Capture the cell that displays the provided text and extract its [x, y] central coordinate. 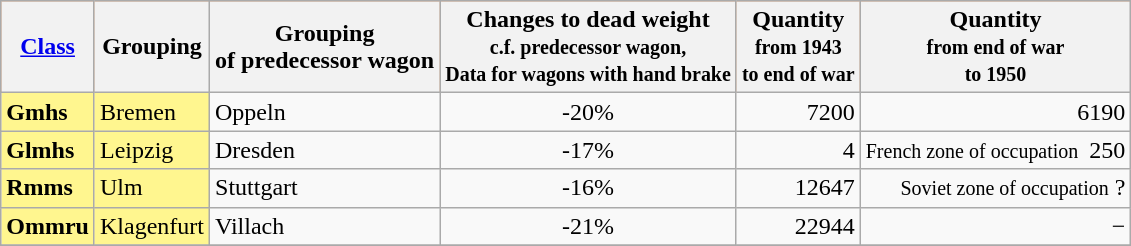
-17% [588, 150]
Dresden [325, 150]
Changes to dead weightc.f. predecessor wagon,Data for wagons with hand brake [588, 47]
Leipzig [152, 150]
Rmms [48, 188]
Groupingof predecessor wagon [325, 47]
4 [798, 150]
Quantityfrom 1943to end of war [798, 47]
Oppeln [325, 112]
7200 [798, 112]
12647 [798, 188]
Gmhs [48, 112]
-16% [588, 188]
Stuttgart [325, 188]
-20% [588, 112]
-21% [588, 226]
Ulm [152, 188]
Ommru [48, 226]
− [996, 226]
Grouping [152, 47]
6190 [996, 112]
Bremen [152, 112]
Klagenfurt [152, 226]
Glmhs [48, 150]
Villach [325, 226]
22944 [798, 226]
Soviet zone of occupation ? [996, 188]
Class [48, 47]
French zone of occupation 250 [996, 150]
Quantityfrom end of war to 1950 [996, 47]
